Determine the [x, y] coordinate at the center of the cell enclosing the given text.  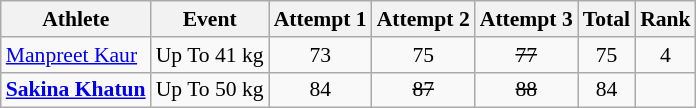
Athlete [76, 19]
Rank [666, 19]
Up To 41 kg [210, 55]
4 [666, 55]
Manpreet Kaur [76, 55]
77 [526, 55]
73 [320, 55]
Attempt 1 [320, 19]
Event [210, 19]
Attempt 2 [424, 19]
Attempt 3 [526, 19]
Total [606, 19]
Sakina Khatun [76, 90]
Up To 50 kg [210, 90]
88 [526, 90]
87 [424, 90]
